Identify which cell holds the provided text, then report its [X, Y] central coordinate. 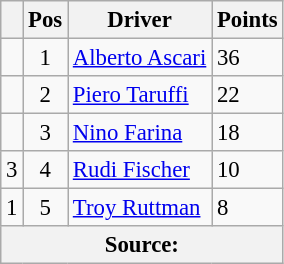
Points [248, 20]
10 [248, 170]
2 [46, 95]
Rudi Fischer [140, 170]
Nino Farina [140, 133]
Pos [46, 20]
Alberto Ascari [140, 58]
36 [248, 58]
Driver [140, 20]
8 [248, 208]
22 [248, 95]
4 [46, 170]
5 [46, 208]
Troy Ruttman [140, 208]
Piero Taruffi [140, 95]
18 [248, 133]
Source: [142, 245]
